Scan for the cell matching the given text and deliver its (X, Y) coordinate at center. 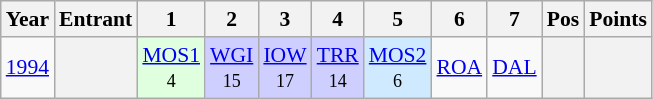
4 (338, 19)
7 (514, 19)
TRR14 (338, 68)
DAL (514, 68)
MOS14 (171, 68)
IOW17 (284, 68)
Points (618, 19)
Year (28, 19)
6 (459, 19)
1994 (28, 68)
3 (284, 19)
MOS26 (398, 68)
Entrant (96, 19)
Pos (564, 19)
5 (398, 19)
1 (171, 19)
ROA (459, 68)
WGI15 (232, 68)
2 (232, 19)
